Extract the [x, y] coordinate from the center of the cell holding the provided text.  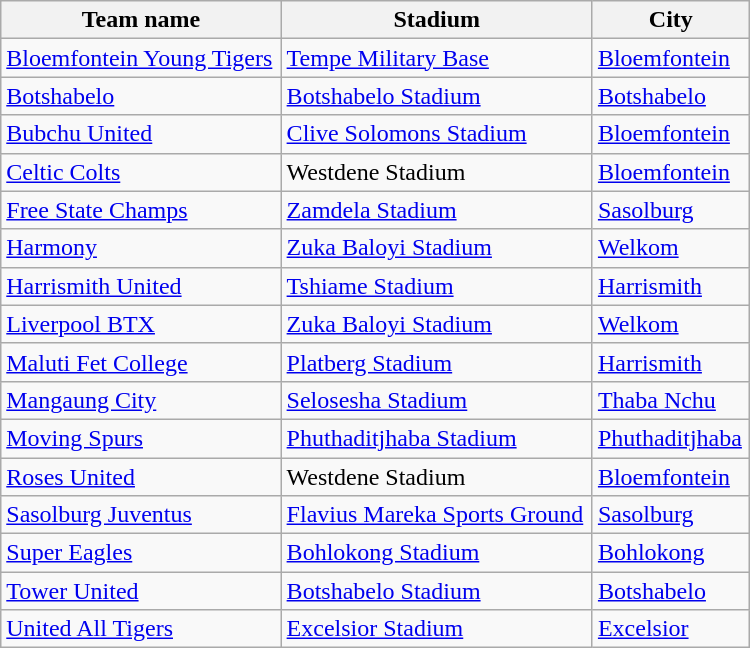
Platberg Stadium [436, 362]
Tower United [141, 591]
United All Tigers [141, 629]
Bubchu United [141, 134]
Thaba Nchu [670, 400]
Celtic Colts [141, 172]
Bloemfontein Young Tigers [141, 58]
Bohlokong Stadium [436, 553]
Roses United [141, 477]
Stadium [436, 20]
Sasolburg Juventus [141, 515]
Clive Solomons Stadium [436, 134]
Tempe Military Base [436, 58]
Harrismith United [141, 286]
City [670, 20]
Liverpool BTX [141, 324]
Mangaung City [141, 400]
Tshiame Stadium [436, 286]
Maluti Fet College [141, 362]
Excelsior Stadium [436, 629]
Team name [141, 20]
Selosesha Stadium [436, 400]
Moving Spurs [141, 438]
Bohlokong [670, 553]
Phuthaditjhaba Stadium [436, 438]
Free State Champs [141, 210]
Super Eagles [141, 553]
Harmony [141, 248]
Excelsior [670, 629]
Phuthaditjhaba [670, 438]
Zamdela Stadium [436, 210]
Flavius Mareka Sports Ground [436, 515]
